Identify which cell holds the provided text, then report its (X, Y) central coordinate. 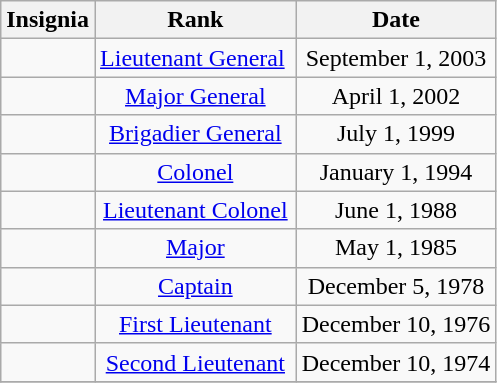
April 1, 2002 (396, 96)
December 5, 1978 (396, 286)
September 1, 2003 (396, 58)
Major General (196, 96)
Major (196, 248)
Captain (196, 286)
June 1, 1988 (396, 210)
December 10, 1974 (396, 362)
Insignia (48, 20)
Brigadier General (196, 134)
May 1, 1985 (396, 248)
January 1, 1994 (396, 172)
Lieutenant Colonel (196, 210)
Date (396, 20)
July 1, 1999 (396, 134)
Second Lieutenant (196, 362)
Colonel (196, 172)
December 10, 1976 (396, 324)
First Lieutenant (196, 324)
Rank (196, 20)
Lieutenant General (196, 58)
